Extract the [x, y] coordinate from the center of the cell holding the provided text.  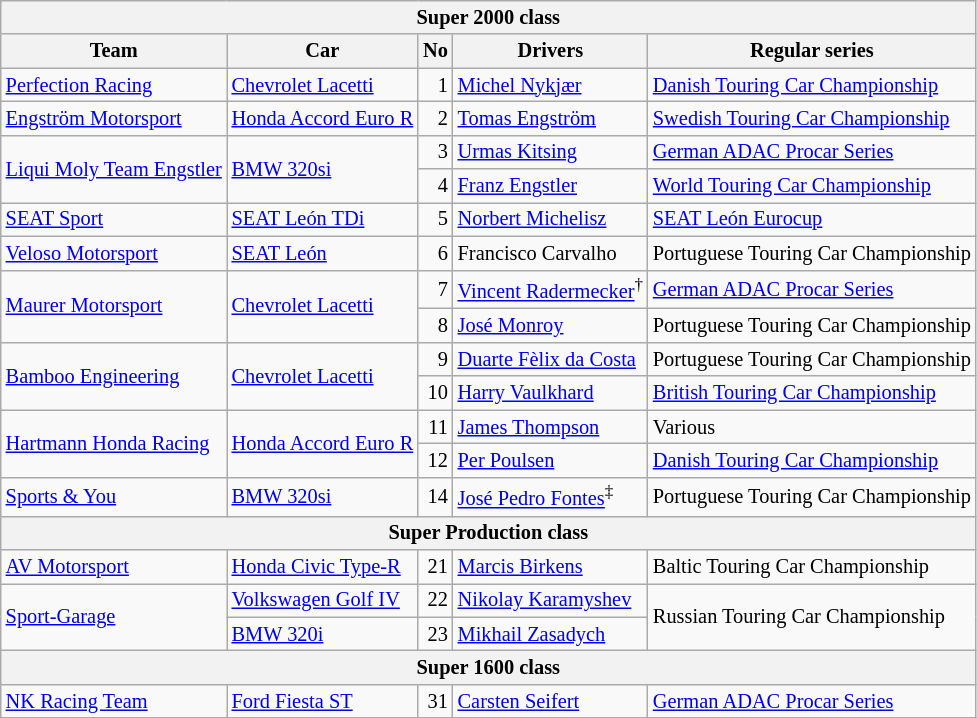
Various [812, 427]
22 [436, 600]
Norbert Michelisz [550, 219]
9 [436, 359]
Harry Vaulkhard [550, 393]
2 [436, 118]
Regular series [812, 51]
NK Racing Team [114, 701]
4 [436, 186]
Vincent Radermecker† [550, 290]
Volkswagen Golf IV [322, 600]
21 [436, 566]
Tomas Engström [550, 118]
Francisco Carvalho [550, 253]
British Touring Car Championship [812, 393]
Car [322, 51]
Mikhail Zasadych [550, 634]
Nikolay Karamyshev [550, 600]
12 [436, 460]
No [436, 51]
Honda Civic Type-R [322, 566]
SEAT León [322, 253]
World Touring Car Championship [812, 186]
Baltic Touring Car Championship [812, 566]
14 [436, 496]
Urmas Kitsing [550, 152]
10 [436, 393]
3 [436, 152]
Marcis Birkens [550, 566]
José Pedro Fontes‡ [550, 496]
SEAT León TDi [322, 219]
Super 1600 class [488, 667]
Liqui Moly Team Engstler [114, 168]
Per Poulsen [550, 460]
Russian Touring Car Championship [812, 616]
Carsten Seifert [550, 701]
Sport-Garage [114, 616]
José Monroy [550, 326]
SEAT León Eurocup [812, 219]
Perfection Racing [114, 85]
Swedish Touring Car Championship [812, 118]
Veloso Motorsport [114, 253]
Team [114, 51]
Michel Nykjær [550, 85]
6 [436, 253]
BMW 320i [322, 634]
1 [436, 85]
Duarte Fèlix da Costa [550, 359]
James Thompson [550, 427]
SEAT Sport [114, 219]
Ford Fiesta ST [322, 701]
23 [436, 634]
AV Motorsport [114, 566]
Bamboo Engineering [114, 376]
Hartmann Honda Racing [114, 444]
8 [436, 326]
5 [436, 219]
Super Production class [488, 533]
Sports & You [114, 496]
Super 2000 class [488, 17]
11 [436, 427]
31 [436, 701]
Maurer Motorsport [114, 306]
7 [436, 290]
Drivers [550, 51]
Engström Motorsport [114, 118]
Franz Engstler [550, 186]
